Return [X, Y] of the center of cell containing provided text 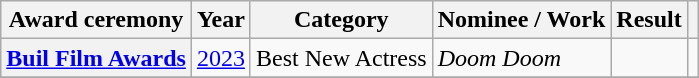
Best New Actress [341, 58]
Year [220, 20]
2023 [220, 58]
Result [649, 20]
Award ceremony [96, 20]
Buil Film Awards [96, 58]
Nominee / Work [522, 20]
Category [341, 20]
Doom Doom [522, 58]
